Capture the cell that displays the provided text and extract its (x, y) central coordinate. 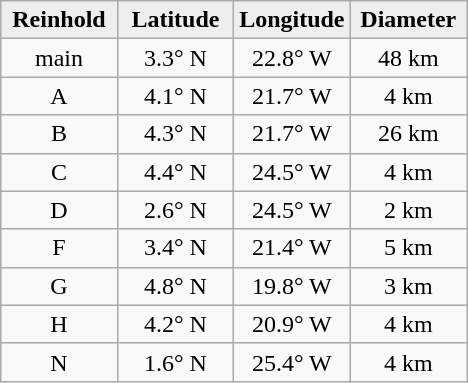
22.8° W (292, 58)
21.4° W (292, 248)
A (59, 96)
Longitude (292, 20)
C (59, 172)
4.8° N (175, 286)
5 km (408, 248)
26 km (408, 134)
2 km (408, 210)
20.9° W (292, 324)
4.2° N (175, 324)
Reinhold (59, 20)
D (59, 210)
19.8° W (292, 286)
4.1° N (175, 96)
3.3° N (175, 58)
F (59, 248)
4.4° N (175, 172)
B (59, 134)
2.6° N (175, 210)
4.3° N (175, 134)
G (59, 286)
Latitude (175, 20)
N (59, 362)
3 km (408, 286)
Diameter (408, 20)
25.4° W (292, 362)
3.4° N (175, 248)
H (59, 324)
main (59, 58)
1.6° N (175, 362)
48 km (408, 58)
